Extract the [X, Y] coordinate from the center of the cell holding the provided text.  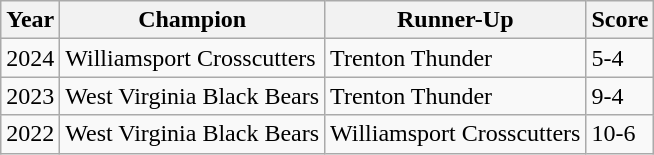
Runner-Up [456, 20]
2024 [30, 58]
2023 [30, 96]
9-4 [620, 96]
Champion [192, 20]
2022 [30, 134]
Score [620, 20]
5-4 [620, 58]
Year [30, 20]
10-6 [620, 134]
